Detect which cell encompasses the target text, then output its (X, Y) center coordinate. 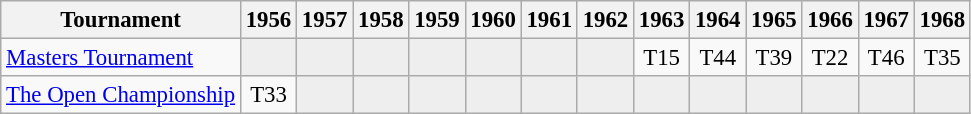
T22 (830, 58)
T44 (718, 58)
1965 (774, 20)
1963 (661, 20)
1957 (325, 20)
1967 (886, 20)
Masters Tournament (121, 58)
1960 (493, 20)
1964 (718, 20)
1961 (549, 20)
1968 (942, 20)
1962 (605, 20)
T15 (661, 58)
T33 (268, 95)
The Open Championship (121, 95)
T39 (774, 58)
1966 (830, 20)
1959 (437, 20)
1958 (381, 20)
Tournament (121, 20)
1956 (268, 20)
T46 (886, 58)
T35 (942, 58)
